Search for the cell housing the specified text and yield its [X, Y] center coordinate. 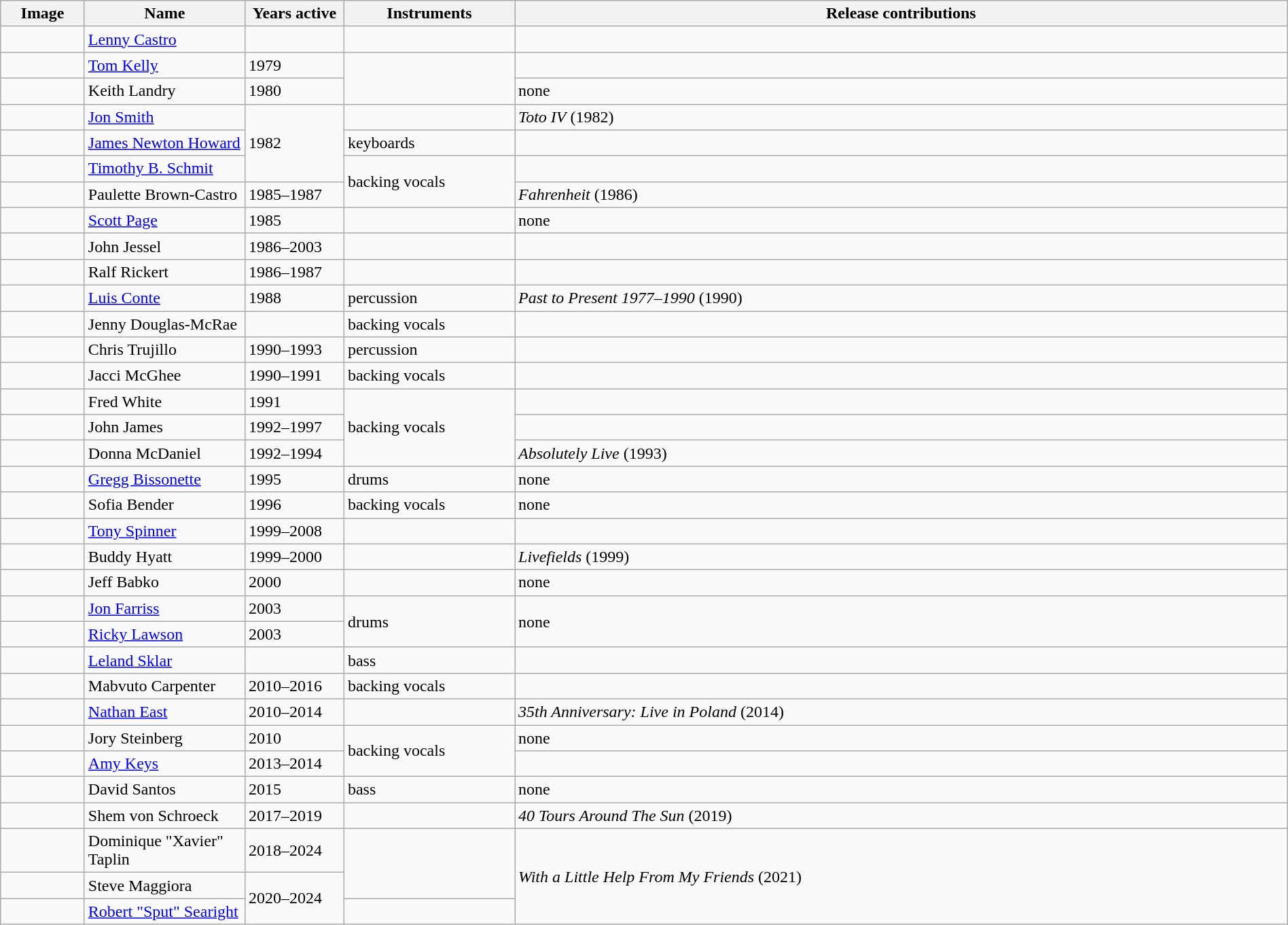
2017–2019 [294, 816]
Amy Keys [164, 764]
1985 [294, 220]
Timothy B. Schmit [164, 169]
1999–2008 [294, 531]
Chris Trujillo [164, 350]
2020–2024 [294, 898]
1979 [294, 65]
Mabvuto Carpenter [164, 686]
Steve Maggiora [164, 886]
Buddy Hyatt [164, 557]
keyboards [429, 143]
Ralf Rickert [164, 272]
1991 [294, 402]
1980 [294, 91]
Name [164, 14]
Tony Spinner [164, 531]
Toto IV (1982) [901, 117]
1982 [294, 143]
Release contributions [901, 14]
Shem von Schroeck [164, 816]
Jacci McGhee [164, 376]
With a Little Help From My Friends (2021) [901, 877]
Gregg Bissonette [164, 479]
2010–2016 [294, 686]
Luis Conte [164, 298]
David Santos [164, 790]
Fred White [164, 402]
Donna McDaniel [164, 453]
James Newton Howard [164, 143]
Image [43, 14]
Robert "Sput" Searight [164, 911]
Lenny Castro [164, 39]
1985–1987 [294, 194]
Paulette Brown-Castro [164, 194]
1992–1994 [294, 453]
Years active [294, 14]
Fahrenheit (1986) [901, 194]
1995 [294, 479]
Sofia Bender [164, 505]
Jory Steinberg [164, 737]
2010 [294, 737]
Jeff Babko [164, 582]
Keith Landry [164, 91]
2010–2014 [294, 712]
Scott Page [164, 220]
Absolutely Live (1993) [901, 453]
1992–1997 [294, 427]
Dominique "Xavier" Taplin [164, 851]
John Jessel [164, 246]
1988 [294, 298]
John James [164, 427]
1999–2000 [294, 557]
1990–1991 [294, 376]
35th Anniversary: Live in Poland (2014) [901, 712]
2000 [294, 582]
2013–2014 [294, 764]
Leland Sklar [164, 660]
1990–1993 [294, 350]
Tom Kelly [164, 65]
Jon Smith [164, 117]
Ricky Lawson [164, 634]
Livefields (1999) [901, 557]
Jon Farriss [164, 608]
1986–2003 [294, 246]
1986–1987 [294, 272]
Jenny Douglas-McRae [164, 324]
1996 [294, 505]
Past to Present 1977–1990 (1990) [901, 298]
2018–2024 [294, 851]
Nathan East [164, 712]
40 Tours Around The Sun (2019) [901, 816]
2015 [294, 790]
Instruments [429, 14]
